Determine the (X, Y) coordinate at the center of the cell enclosing the given text.  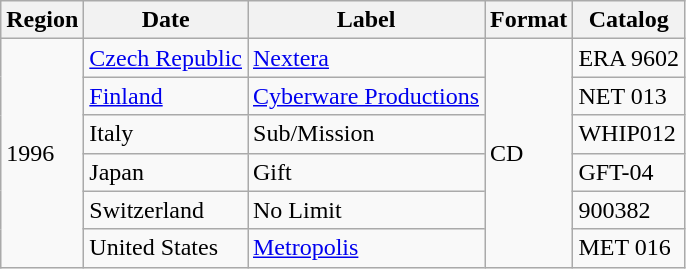
Metropolis (366, 248)
NET 013 (629, 96)
Italy (166, 134)
Czech Republic (166, 58)
United States (166, 248)
GFT-04 (629, 172)
Switzerland (166, 210)
Format (529, 20)
CD (529, 153)
1996 (42, 153)
MET 016 (629, 248)
Japan (166, 172)
900382 (629, 210)
No Limit (366, 210)
Region (42, 20)
Date (166, 20)
WHIP012 (629, 134)
Label (366, 20)
ERA 9602 (629, 58)
Gift (366, 172)
Nextera (366, 58)
Sub/Mission (366, 134)
Finland (166, 96)
Catalog (629, 20)
Cyberware Productions (366, 96)
